Capture the cell that displays the provided text and extract its [X, Y] central coordinate. 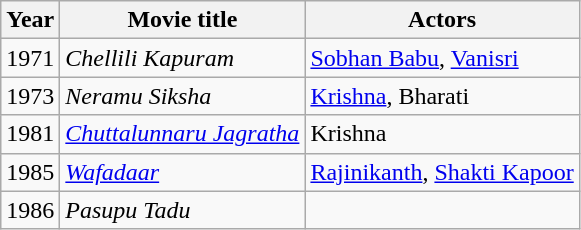
Sobhan Babu, Vanisri [442, 58]
1981 [30, 134]
Pasupu Tadu [182, 210]
Neramu Siksha [182, 96]
1985 [30, 172]
Chellili Kapuram [182, 58]
Rajinikanth, Shakti Kapoor [442, 172]
Actors [442, 20]
Krishna, Bharati [442, 96]
Chuttalunnaru Jagratha [182, 134]
Year [30, 20]
1986 [30, 210]
Krishna [442, 134]
1973 [30, 96]
Wafadaar [182, 172]
1971 [30, 58]
Movie title [182, 20]
